Locate the cell with the specified text and output its [X, Y] center coordinate. 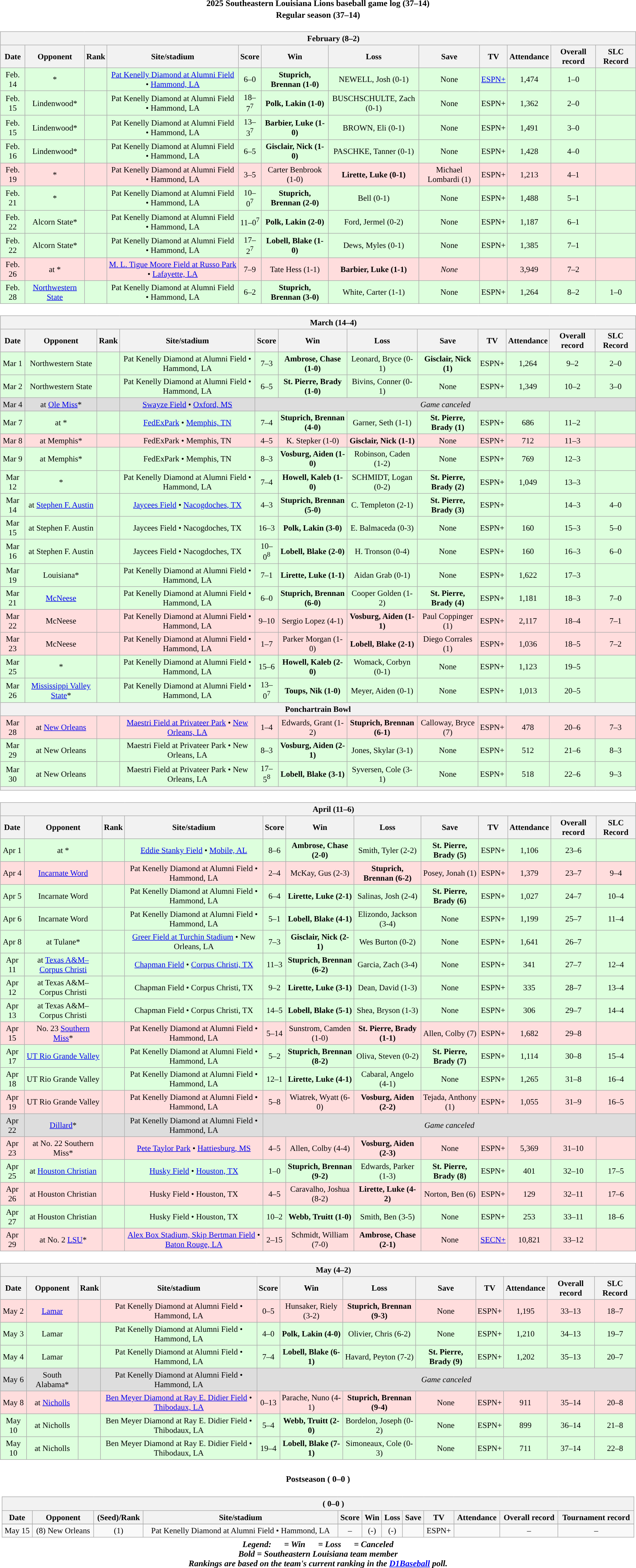
18–3 [572, 598]
Apr 4 [12, 873]
Stuprich, Brennan (8-2) [320, 1056]
9–3 [615, 774]
12–1 [275, 1079]
769 [528, 459]
1,349 [528, 387]
10–08 [267, 551]
Lobell, Blake (7-1) [311, 1448]
518 [528, 774]
5,369 [529, 1148]
McKay, Gus (2-3) [320, 873]
0–5 [268, 1311]
April (11–6) [318, 809]
Simoneaux, Cole (0-3) [379, 1448]
Webb, Truitt (1-0) [320, 1217]
Mar 14 [13, 505]
Alex Box Stadium, Skip Bertman Field • Baton Rouge, LA [194, 1239]
Polk, Lakin (4-0) [311, 1334]
4–3 [267, 505]
1,106 [529, 850]
Leonard, Bryce (0-1) [382, 363]
Mar 25 [13, 667]
SECN+ [493, 1239]
Mar 16 [13, 551]
Lobell, Blake (3-1) [313, 774]
May 3 [13, 1334]
15–3 [572, 528]
4–1 [574, 174]
27–7 [574, 965]
E. Balmaceda (0-3) [382, 528]
Mar 21 [13, 598]
Mar 23 [13, 644]
St. Pierre, Brady (4) [448, 598]
20–8 [615, 1402]
Elizondo, Jackson (3-4) [388, 919]
Norton, Ben (6) [450, 1194]
Mar 4 [13, 405]
Feb. 16 [13, 151]
7–9 [250, 270]
5–4 [268, 1426]
Dews, Myles (0-1) [374, 245]
Salinas, Josh (2-4) [388, 896]
Eddie Stanky Field • Mobile, AL [194, 850]
Apr 25 [12, 1171]
1,055 [529, 1102]
18–7 [615, 1311]
Mar 2 [13, 387]
Apr 1 [12, 850]
Lirette, Luke (4-1) [320, 1079]
1,641 [529, 942]
11–2 [572, 423]
31–8 [574, 1079]
20–6 [572, 728]
St. Pierre, Brady (8) [450, 1171]
Stuprich, Brennan (3-0) [295, 292]
Parache, Nuno (4-1) [311, 1402]
Syversen, Cole (3-1) [382, 774]
BUSCHSCHULTE, Zach (0-1) [374, 103]
St. Pierre, Brady (6) [450, 896]
20–7 [615, 1357]
11–4 [616, 919]
37–14 [571, 1448]
1–7 [267, 644]
31–9 [574, 1102]
Ambrose, Chase (2-0) [320, 850]
1,181 [528, 598]
Apr 29 [12, 1239]
1,213 [529, 174]
Apr 22 [12, 1125]
Apr 15 [12, 1034]
St. Pierre, Brady (1-0) [313, 387]
711 [525, 1448]
BROWN, Eli (0-1) [374, 128]
Posey, Jonah (1) [450, 873]
Apr 19 [12, 1102]
St. Pierre, Brady (7) [450, 1056]
712 [528, 441]
335 [529, 987]
May 4 [13, 1357]
Aidan Grab (0-1) [382, 575]
Mar 30 [13, 774]
17–6 [616, 1194]
15–6 [267, 667]
15–4 [616, 1056]
Howell, Kaleb (1-0) [313, 482]
March (14–4) [318, 322]
20–5 [572, 690]
30–8 [574, 1056]
May 15 [17, 1530]
Apr 17 [12, 1056]
21–8 [615, 1426]
1,379 [529, 873]
11–07 [250, 222]
1,187 [529, 222]
6–2 [250, 292]
Sergio Lopez (4-1) [313, 621]
5–14 [275, 1034]
Smith, Ben (3-5) [388, 1217]
31–10 [574, 1148]
Tournament record [596, 1517]
Lirette, Luke (2-1) [320, 896]
( 0–0 ) [318, 1504]
Feb. 21 [13, 198]
Polk, Lakin (3-0) [313, 528]
Lirette, Luke (1-1) [313, 575]
253 [529, 1217]
24–7 [574, 896]
33–12 [574, 1239]
341 [529, 965]
Olivier, Chris (6-2) [379, 1334]
6–1 [574, 222]
9–4 [616, 873]
Polk, Lakin (2-0) [295, 222]
Lobell, Blake (2-0) [313, 551]
8–2 [574, 292]
Oliva, Steven (0-2) [388, 1056]
28–7 [574, 987]
PASCHKE, Tanner (0-1) [374, 151]
Mar 28 [13, 728]
16–5 [616, 1102]
at Tulane* [63, 942]
Mar 19 [13, 575]
5–0 [615, 528]
2–4 [275, 873]
Apr 13 [12, 1011]
16–4 [616, 1079]
K. Stepker (1-0) [313, 441]
Lirette, Luke (4-2) [388, 1194]
St. Pierre, Brady (5) [450, 850]
Gisclair, Nick (1-1) [382, 441]
Stuprich, Brennan (6-0) [313, 598]
17–27 [250, 245]
Lobell, Blake (2-1) [382, 644]
Webb, Truitt (2-0) [311, 1426]
May (4–2) [318, 1270]
Apr 18 [12, 1079]
18–5 [572, 644]
13–4 [616, 987]
12–4 [616, 965]
5–2 [275, 1056]
Apr 5 [12, 896]
Edwards, Grant (1-2) [313, 728]
686 [528, 423]
Stuprich, Brennan (5-0) [313, 505]
Mar 22 [13, 621]
C. Templeton (2-1) [382, 505]
Stuprich, Brennan (4-0) [313, 423]
18–6 [616, 1217]
Gisclair, Nick (2-1) [320, 942]
Apr 27 [12, 1217]
Diego Corrales (1) [448, 644]
Allen, Colby (4-4) [320, 1148]
36–14 [571, 1426]
Lobell, Blake (5-1) [320, 1011]
19–7 [615, 1334]
May 2 [13, 1311]
1,362 [529, 103]
Jones, Skylar (3-1) [382, 750]
(8) New Orleans [63, 1530]
Bell (0-1) [374, 198]
129 [529, 1194]
13–07 [267, 690]
1,428 [529, 151]
26–7 [574, 942]
32–11 [574, 1194]
South Alabama* [52, 1380]
10–4 [616, 896]
St. Pierre, Brady (9) [446, 1357]
14–5 [275, 1011]
M. L. Tigue Moore Field at Russo Park • Lafayette, LA [172, 270]
899 [525, 1426]
Feb. 14 [13, 79]
Barbier, Luke (1-1) [374, 270]
Mar 1 [13, 363]
Cooper Golden (1-2) [382, 598]
Mar 12 [13, 482]
478 [528, 728]
8–6 [275, 850]
33–13 [571, 1311]
17–3 [572, 575]
St. Pierre, Brady (3) [448, 505]
NEWELL, Josh (0-1) [374, 79]
Carter Benbrook (1-0) [295, 174]
1,027 [529, 896]
18–77 [250, 103]
Allen, Colby (7) [450, 1034]
14–4 [616, 1011]
St. Pierre, Brady (1-1) [388, 1034]
Ambrose, Chase (2-1) [388, 1239]
Mar 8 [13, 441]
34–13 [571, 1334]
1,049 [528, 482]
10,821 [529, 1239]
Tejada, Anthony (1) [450, 1102]
Parker Morgan (1-0) [313, 644]
Stuprich, Brennan (9-4) [379, 1402]
23–7 [574, 873]
Gisclair, Nick (1) [448, 363]
19–4 [268, 1448]
St. Pierre, Brady (1) [448, 423]
Apr 12 [12, 987]
Ambrose, Chase (1-0) [313, 363]
Mar 29 [13, 750]
Swayze Field • Oxford, MS [187, 405]
12–3 [572, 459]
1,682 [529, 1034]
5–8 [275, 1102]
512 [528, 750]
Toups, Nik (1-0) [313, 690]
(1) [119, 1530]
SCHMIDT, Logan (0-2) [382, 482]
Lobell, Blake (1-0) [295, 245]
1,036 [528, 644]
23–6 [574, 850]
(Seed)/Rank [119, 1517]
33–11 [574, 1217]
3,949 [529, 270]
3–5 [250, 174]
Feb. 28 [13, 292]
Shea, Bryson (1-3) [388, 1011]
2,117 [528, 621]
Ponchartrain Bowl [318, 709]
1,195 [525, 1311]
Lirette, Luke (0-1) [374, 174]
Stuprich, Brennan (9-3) [379, 1311]
1,265 [529, 1079]
17–58 [267, 774]
Sunstrom, Camden (1-0) [320, 1034]
Louisiana* [61, 575]
306 [529, 1011]
32–10 [574, 1171]
29–7 [574, 1011]
Lobell, Blake (6-1) [311, 1357]
Schmidt, William (7-0) [320, 1239]
1,202 [525, 1357]
22–8 [615, 1448]
Womack, Corbyn (0-1) [382, 667]
14–3 [572, 505]
Apr 11 [12, 965]
Hunsaker, Riely (3-2) [311, 1311]
Barbier, Luke (1-0) [295, 128]
Garner, Seth (1-1) [382, 423]
Edwards, Parker (1-3) [388, 1171]
21–6 [572, 750]
Dean, David (1-3) [388, 987]
401 [529, 1171]
1,474 [529, 79]
1,210 [525, 1334]
911 [525, 1402]
1,123 [528, 667]
Stuprich, Brennan (9-2) [320, 1171]
Bivins, Conner (0-1) [382, 387]
1,199 [529, 919]
May 8 [13, 1402]
Mar 15 [13, 528]
Cabaral, Angelo (4-1) [388, 1079]
Apr 23 [12, 1148]
29–8 [574, 1034]
Postseason ( 0–0 ) [318, 1479]
10–07 [250, 198]
H. Tronson (0-4) [382, 551]
Bordelon, Joseph (0-2) [379, 1426]
St. Pierre, Brady (2) [448, 482]
7–0 [615, 598]
35–14 [571, 1402]
Calloway, Bryce (7) [448, 728]
13–3 [572, 482]
Gisclair, Nick (1-0) [295, 151]
Stuprich, Brennan (2-0) [295, 198]
February (8–2) [318, 38]
1,013 [528, 690]
9–10 [267, 621]
Robinson, Caden (1-2) [382, 459]
Polk, Lakin (1-0) [295, 103]
at No. 2 LSU* [63, 1239]
18–4 [572, 621]
Smith, Tyler (2-2) [388, 850]
19–5 [572, 667]
No. 23 Southern Miss* [63, 1034]
1–4 [267, 728]
Howell, Kaleb (2-0) [313, 667]
Lirette, Luke (3-1) [320, 987]
6–4 [275, 896]
Vosburg, Aiden (1-1) [382, 621]
Ford, Jermel (0-2) [374, 222]
Wiatrek, Wyatt (6-0) [320, 1102]
Apr 26 [12, 1194]
Dillard* [63, 1125]
Wes Burton (0-2) [388, 942]
Vosburg, Aiden (2-2) [388, 1102]
Lobell, Blake (4-1) [320, 919]
at No. 22 Southern Miss* [63, 1148]
Paul Coppinger (1) [448, 621]
2–15 [275, 1239]
Feb. 19 [13, 174]
May 6 [13, 1380]
Mississippi Valley State* [61, 690]
Havard, Peyton (7-2) [379, 1357]
Mar 26 [13, 690]
22–6 [572, 774]
1,114 [529, 1056]
1,488 [529, 198]
Caravalho, Joshua (8-2) [320, 1194]
Tate Hess (1-1) [295, 270]
Feb. 26 [13, 270]
Greer Field at Turchin Stadium • New Orleans, LA [194, 942]
Apr 8 [12, 942]
1,385 [529, 245]
17–5 [616, 1171]
Vosburg, Aiden (1-0) [313, 459]
Vosburg, Aiden (2-1) [313, 750]
35–13 [571, 1357]
Mar 9 [13, 459]
Mar 7 [13, 423]
Vosburg, Aiden (2-3) [388, 1148]
1,622 [528, 575]
Garcia, Zach (3-4) [388, 965]
Meyer, Aiden (0-1) [382, 690]
Stuprich, Brennan (6-1) [382, 728]
25–7 [574, 919]
0–13 [268, 1402]
at Ole Miss* [61, 405]
White, Carter (1-1) [374, 292]
Stuprich, Brennan (1-0) [295, 79]
1,491 [529, 128]
Apr 6 [12, 919]
Michael Lombardi (1) [449, 174]
13–37 [250, 128]
Pete Taylor Park • Hattiesburg, MS [194, 1148]
